Capture the cell that displays the provided text and extract its (x, y) central coordinate. 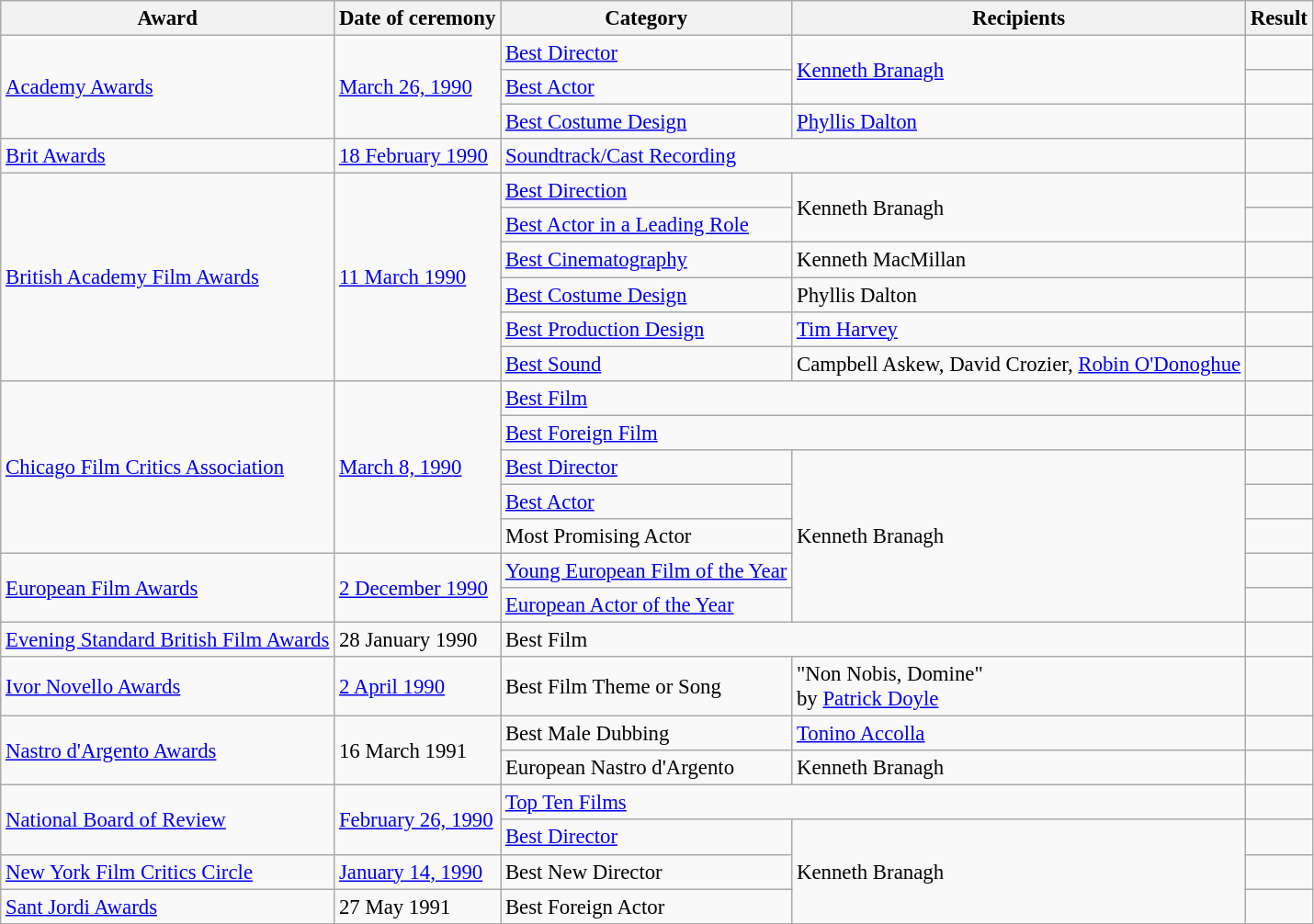
Tim Harvey (1019, 329)
Top Ten Films (873, 803)
March 26, 1990 (417, 88)
Best Actor in a Leading Role (647, 225)
Evening Standard British Film Awards (167, 640)
March 8, 1990 (417, 467)
Best Film Theme or Song (647, 687)
Best Production Design (647, 329)
Kenneth MacMillan (1019, 260)
Recipients (1019, 18)
Best Direction (647, 191)
National Board of Review (167, 819)
11 March 1990 (417, 277)
New York Film Critics Circle (167, 872)
Best Foreign Film (873, 433)
16 March 1991 (417, 751)
Nastro d'Argento Awards (167, 751)
January 14, 1990 (417, 872)
18 February 1990 (417, 156)
Best Foreign Actor (647, 907)
2 December 1990 (417, 588)
2 April 1990 (417, 687)
27 May 1991 (417, 907)
Ivor Novello Awards (167, 687)
European Film Awards (167, 588)
Award (167, 18)
Date of ceremony (417, 18)
European Actor of the Year (647, 605)
Best New Director (647, 872)
Result (1279, 18)
Category (647, 18)
Brit Awards (167, 156)
European Nastro d'Argento (647, 768)
Most Promising Actor (647, 536)
February 26, 1990 (417, 819)
Soundtrack/Cast Recording (873, 156)
"Non Nobis, Domine"by Patrick Doyle (1019, 687)
Best Sound (647, 364)
Best Cinematography (647, 260)
Sant Jordi Awards (167, 907)
28 January 1990 (417, 640)
Tonino Accolla (1019, 734)
Chicago Film Critics Association (167, 467)
Academy Awards (167, 88)
Campbell Askew, David Crozier, Robin O'Donoghue (1019, 364)
British Academy Film Awards (167, 277)
Young European Film of the Year (647, 570)
Best Male Dubbing (647, 734)
